Detect which cell encompasses the target text, then output its (x, y) center coordinate. 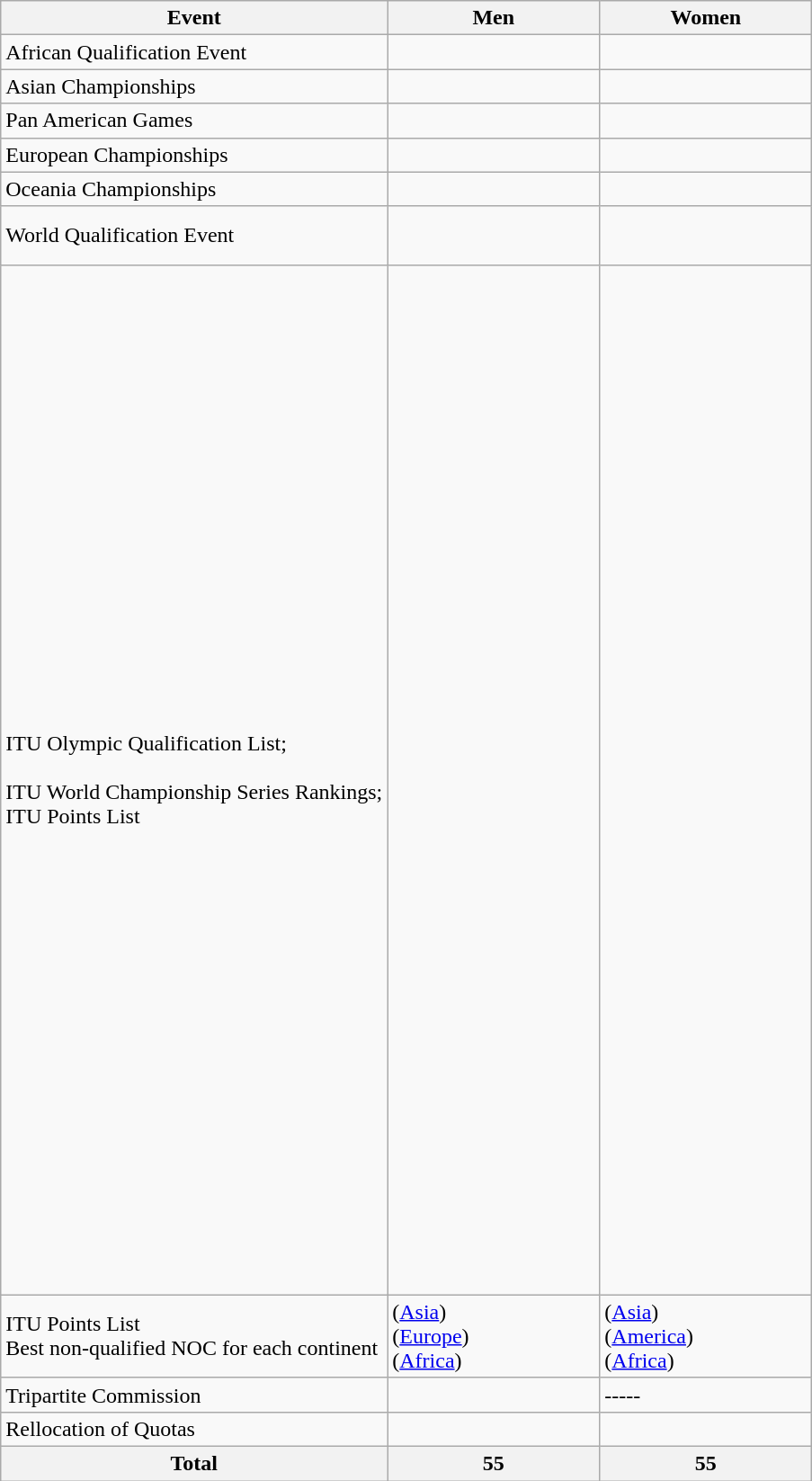
African Qualification Event (194, 52)
Rellocation of Quotas (194, 1429)
Men (494, 18)
Pan American Games (194, 121)
ITU Points ListBest non-qualified NOC for each continent (194, 1336)
World Qualification Event (194, 236)
ITU Olympic Qualification List;ITU World Championship Series Rankings; ITU Points List (194, 779)
Tripartite Commission (194, 1395)
----- (706, 1395)
Oceania Championships (194, 189)
Event (194, 18)
(Asia) (America) (Africa) (706, 1336)
Total (194, 1463)
Women (706, 18)
Asian Championships (194, 86)
European Championships (194, 155)
(Asia) (Europe) (Africa) (494, 1336)
